Search for the cell housing the specified text and yield its [x, y] center coordinate. 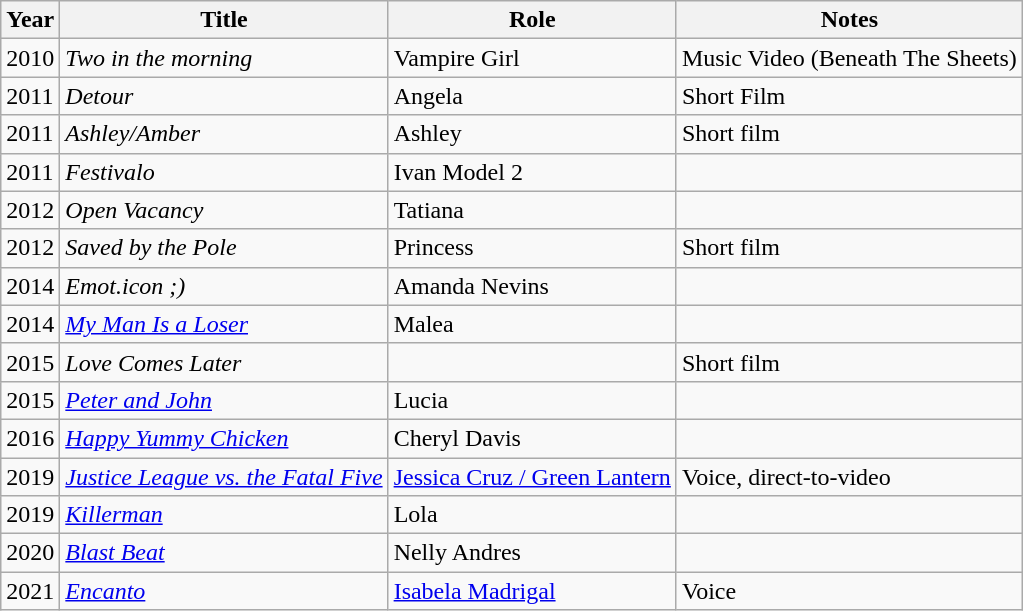
Title [224, 20]
Amanda Nevins [532, 286]
2016 [30, 438]
Justice League vs. the Fatal Five [224, 477]
Two in the morning [224, 58]
Year [30, 20]
2021 [30, 591]
Saved by the Pole [224, 248]
Notes [849, 20]
Princess [532, 248]
Open Vacancy [224, 210]
2010 [30, 58]
Isabela Madrigal [532, 591]
Killerman [224, 515]
Music Video (Beneath The Sheets) [849, 58]
Role [532, 20]
Vampire Girl [532, 58]
Blast Beat [224, 553]
Voice [849, 591]
Lucia [532, 400]
Festivalo [224, 172]
My Man Is a Loser [224, 324]
Ashley [532, 134]
Tatiana [532, 210]
Emot.icon ;) [224, 286]
Ashley/Amber [224, 134]
Peter and John [224, 400]
Voice, direct-to-video [849, 477]
Angela [532, 96]
Ivan Model 2 [532, 172]
Happy Yummy Chicken [224, 438]
Encanto [224, 591]
Lola [532, 515]
Malea [532, 324]
Detour [224, 96]
Short Film [849, 96]
Cheryl Davis [532, 438]
2020 [30, 553]
Love Comes Later [224, 362]
Jessica Cruz / Green Lantern [532, 477]
Nelly Andres [532, 553]
